Scan for the cell matching the given text and deliver its (X, Y) coordinate at center. 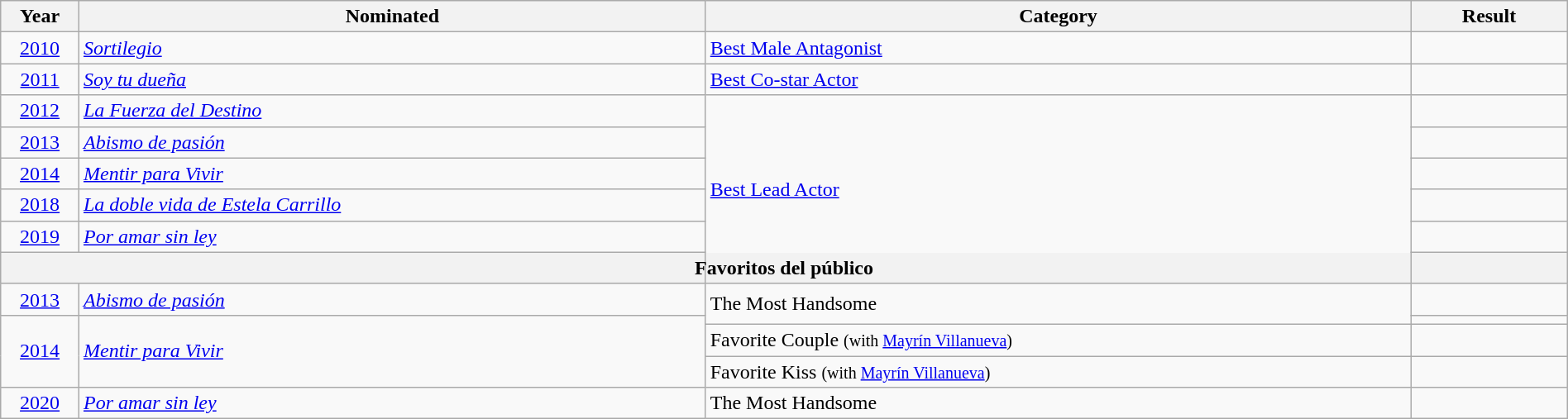
Favoritos del público (784, 268)
Result (1489, 17)
Year (40, 17)
2011 (40, 79)
Category (1059, 17)
Best Lead Actor (1059, 189)
La Fuerza del Destino (392, 111)
2020 (40, 403)
La doble vida de Estela Carrillo (392, 205)
2019 (40, 236)
2012 (40, 111)
Favorite Kiss (with Mayrín Villanueva) (1059, 371)
Nominated (392, 17)
2010 (40, 48)
Favorite Couple (with Mayrín Villanueva) (1059, 340)
Sortilegio (392, 48)
2018 (40, 205)
Best Co-star Actor (1059, 79)
Soy tu dueña (392, 79)
Best Male Antagonist (1059, 48)
